From the cell containing the given text, extract its center point as (X, Y) coordinate. 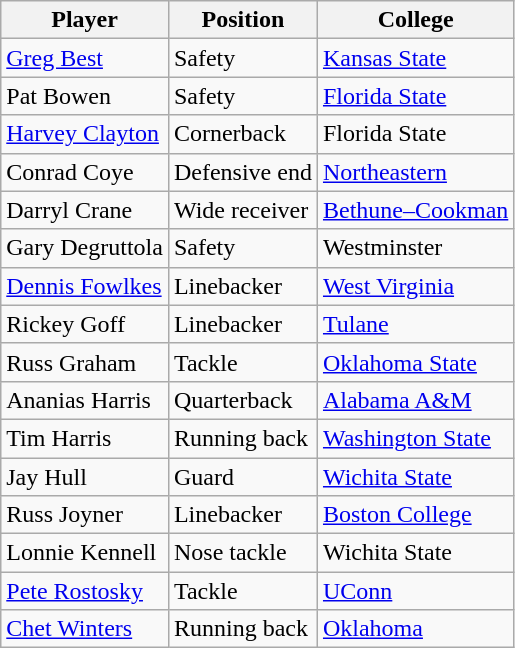
Northeastern (415, 172)
Cornerback (242, 134)
Defensive end (242, 172)
Gary Degruttola (85, 248)
Guard (242, 477)
Ananias Harris (85, 400)
Tim Harris (85, 438)
Westminster (415, 248)
Boston College (415, 515)
Kansas State (415, 58)
Dennis Fowlkes (85, 286)
Lonnie Kennell (85, 553)
Chet Winters (85, 629)
Greg Best (85, 58)
Pat Bowen (85, 96)
Russ Joyner (85, 515)
Rickey Goff (85, 324)
Darryl Crane (85, 210)
Pete Rostosky (85, 591)
Oklahoma State (415, 362)
Wide receiver (242, 210)
College (415, 20)
Harvey Clayton (85, 134)
Russ Graham (85, 362)
Oklahoma (415, 629)
Quarterback (242, 400)
Conrad Coye (85, 172)
Tulane (415, 324)
Nose tackle (242, 553)
Position (242, 20)
Player (85, 20)
Jay Hull (85, 477)
Alabama A&M (415, 400)
Bethune–Cookman (415, 210)
Washington State (415, 438)
UConn (415, 591)
West Virginia (415, 286)
